For the text-containing cell, return its midpoint in [X, Y] coordinate format. 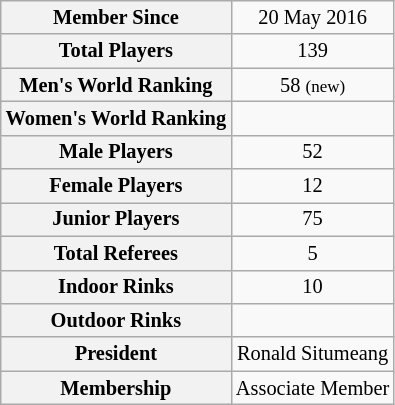
Female Players [116, 186]
5 [312, 253]
Total Referees [116, 253]
12 [312, 186]
Junior Players [116, 219]
President [116, 354]
Men's World Ranking [116, 85]
139 [312, 51]
Ronald Situmeang [312, 354]
52 [312, 152]
Membership [116, 388]
Outdoor Rinks [116, 320]
58 (new) [312, 85]
10 [312, 287]
Total Players [116, 51]
20 May 2016 [312, 17]
Member Since [116, 17]
Associate Member [312, 388]
Women's World Ranking [116, 118]
Male Players [116, 152]
Indoor Rinks [116, 287]
75 [312, 219]
